Detect which cell encompasses the target text, then output its [X, Y] center coordinate. 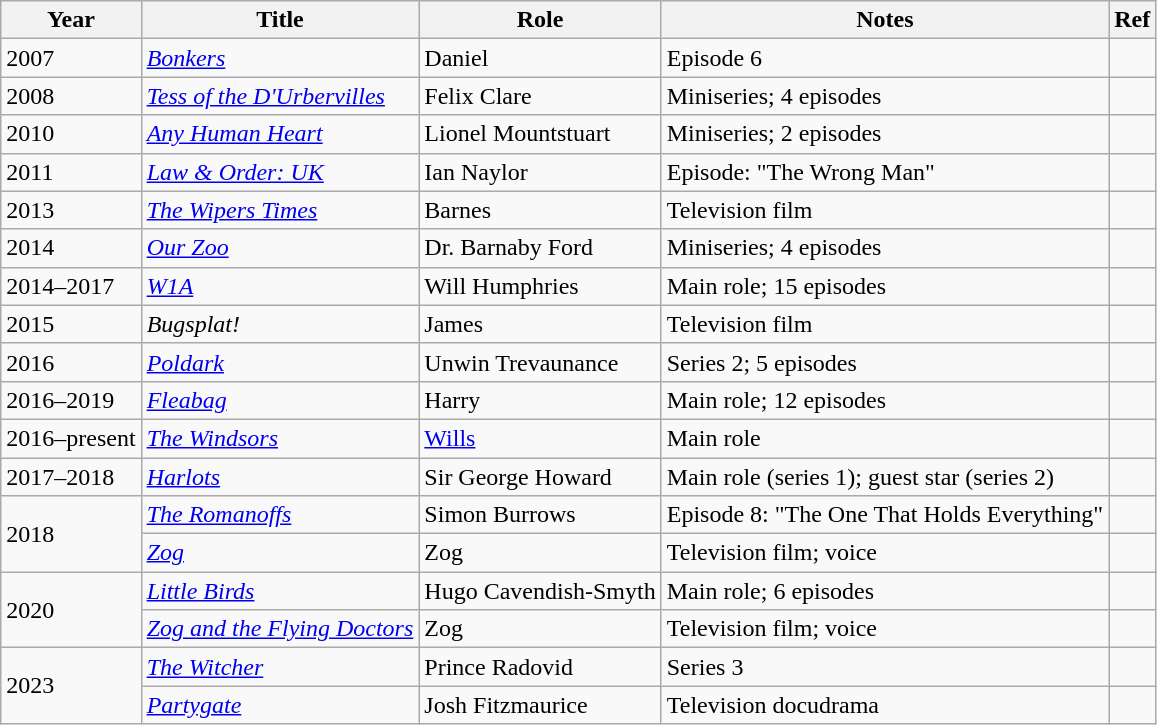
2010 [71, 134]
Series 2; 5 episodes [884, 362]
Main role [884, 438]
Miniseries; 2 episodes [884, 134]
Fleabag [280, 400]
Episode 6 [884, 58]
Unwin Trevaunance [540, 362]
The Witcher [280, 667]
Bugsplat! [280, 324]
W1A [280, 286]
Barnes [540, 210]
2015 [71, 324]
Main role; 6 episodes [884, 591]
Law & Order: UK [280, 172]
2023 [71, 686]
Main role; 12 episodes [884, 400]
2014 [71, 248]
2018 [71, 534]
Harry [540, 400]
2007 [71, 58]
Simon Burrows [540, 515]
Tess of the D'Urbervilles [280, 96]
2011 [71, 172]
Main role; 15 episodes [884, 286]
The Romanoffs [280, 515]
Episode: "The Wrong Man" [884, 172]
Lionel Mountstuart [540, 134]
Bonkers [280, 58]
2013 [71, 210]
Zog and the Flying Doctors [280, 629]
Josh Fitzmaurice [540, 705]
Will Humphries [540, 286]
2016–present [71, 438]
Our Zoo [280, 248]
Felix Clare [540, 96]
Notes [884, 20]
Partygate [280, 705]
Poldark [280, 362]
Sir George Howard [540, 477]
Episode 8: "The One That Holds Everything" [884, 515]
James [540, 324]
2016–2019 [71, 400]
Year [71, 20]
2008 [71, 96]
Series 3 [884, 667]
2020 [71, 610]
2016 [71, 362]
Dr. Barnaby Ford [540, 248]
2017–2018 [71, 477]
The Windsors [280, 438]
The Wipers Times [280, 210]
Television docudrama [884, 705]
Role [540, 20]
Main role (series 1); guest star (series 2) [884, 477]
Ian Naylor [540, 172]
Daniel [540, 58]
Title [280, 20]
Harlots [280, 477]
Any Human Heart [280, 134]
Hugo Cavendish-Smyth [540, 591]
Ref [1132, 20]
Little Birds [280, 591]
2014–2017 [71, 286]
Wills [540, 438]
Prince Radovid [540, 667]
